Output the [X, Y] coordinate of the center of the cell containing the given text.  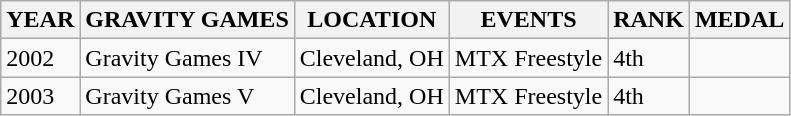
RANK [649, 20]
MEDAL [739, 20]
Gravity Games IV [187, 58]
EVENTS [528, 20]
Gravity Games V [187, 96]
2002 [40, 58]
YEAR [40, 20]
LOCATION [372, 20]
GRAVITY GAMES [187, 20]
2003 [40, 96]
